Pinpoint the cell where the given text exists, returning its (x, y) midpoint coordinate. 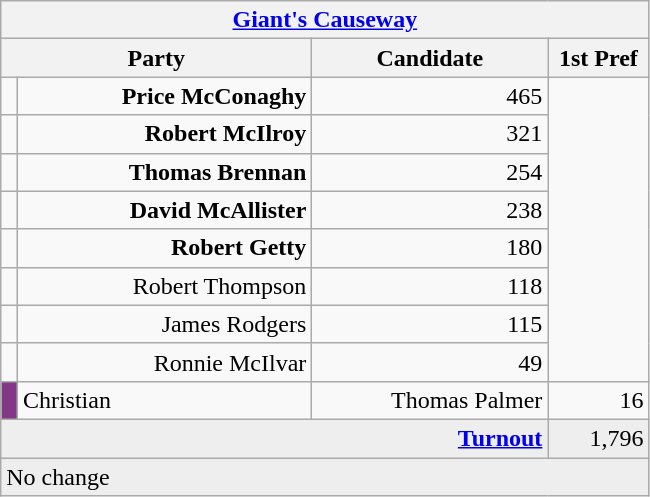
Thomas Brennan (164, 172)
115 (430, 324)
Robert Thompson (164, 286)
1,796 (598, 438)
Ronnie McIlvar (164, 362)
1st Pref (598, 58)
Robert McIlroy (164, 134)
Christian (164, 400)
49 (430, 362)
465 (430, 96)
180 (430, 248)
Price McConaghy (164, 96)
Giant's Causeway (325, 20)
254 (430, 172)
238 (430, 210)
James Rodgers (164, 324)
Candidate (430, 58)
Party (156, 58)
Turnout (274, 438)
Thomas Palmer (430, 400)
David McAllister (164, 210)
118 (430, 286)
No change (325, 477)
Robert Getty (164, 248)
16 (598, 400)
321 (430, 134)
